Output the [x, y] coordinate of the center of the cell containing the given text.  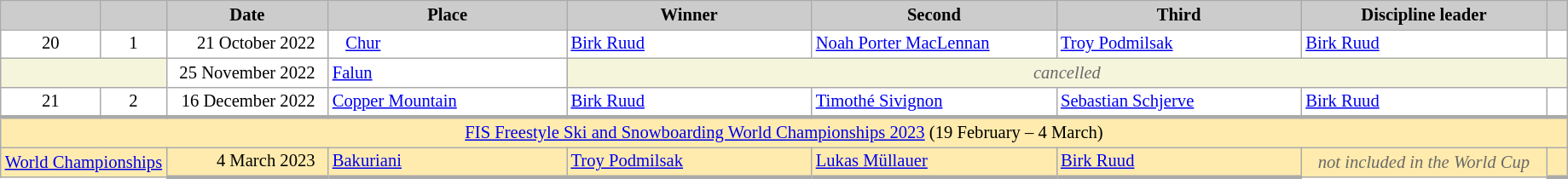
not included in the World Cup [1424, 162]
Lukas Müllauer [934, 162]
cancelled [1068, 72]
Chur [448, 43]
Noah Porter MacLennan [934, 43]
25 November 2022 [247, 72]
Timothé Sivignon [934, 102]
2 [133, 102]
Third [1178, 14]
Winner [689, 14]
Copper Mountain [448, 102]
16 December 2022 [247, 102]
Bakuriani [448, 162]
Second [934, 14]
Sebastian Schjerve [1178, 102]
21 October 2022 [247, 43]
20 [51, 43]
Date [247, 14]
World Championships [84, 162]
4 March 2023 [247, 162]
Place [448, 14]
Falun [448, 72]
1 [133, 43]
FIS Freestyle Ski and Snowboarding World Championships 2023 (19 February – 4 March) [784, 131]
Discipline leader [1424, 14]
21 [51, 102]
